For the text-containing cell, return its midpoint in (x, y) coordinate format. 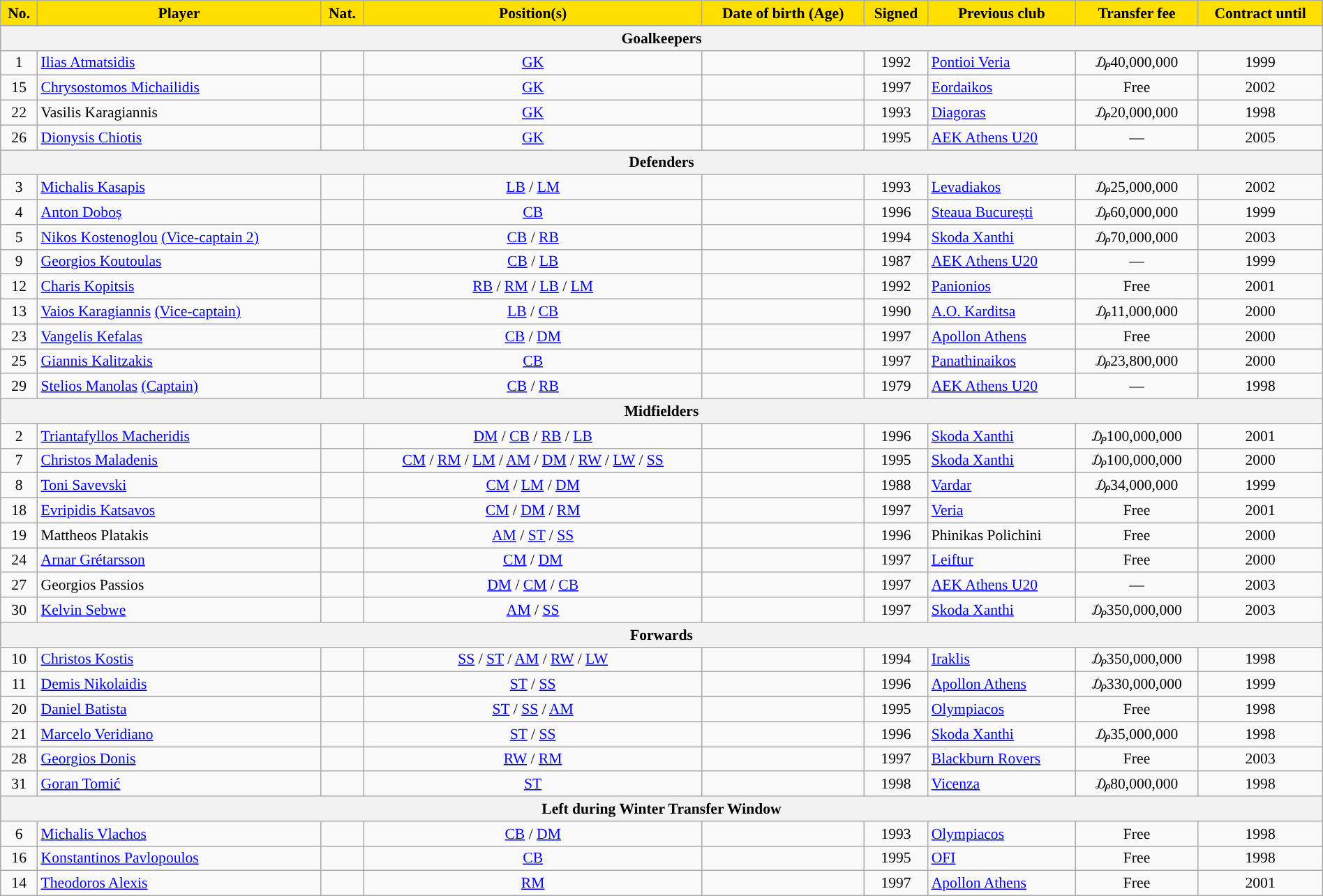
DM / CM / CB (532, 585)
Forwards (661, 635)
6 (20, 834)
24 (20, 560)
Panionios (1002, 287)
Christos Maladenis (179, 461)
OFI (1002, 858)
SS / ST / AM / RW / LW (532, 659)
14 (20, 883)
19 (20, 535)
Vaios Karagiannis (Vice-captain) (179, 312)
21 (20, 734)
Contract until (1260, 13)
29 (20, 387)
Vangelis Kefalas (179, 336)
Stelios Manolas (Captain) (179, 387)
DM / CB / RB / LB (532, 436)
Goran Tomić (179, 784)
Eordaikos (1002, 88)
30 (20, 610)
2 (20, 436)
Triantafyllos Macheridis (179, 436)
Levadiakos (1002, 188)
₯330,000,000 (1137, 685)
Panathinaikos (1002, 361)
Christos Kostis (179, 659)
Steaua București (1002, 212)
Mattheos Platakis (179, 535)
Nikos Kostenoglou (Vice-captain 2) (179, 237)
LB / CB (532, 312)
1 (20, 63)
₯40,000,000 (1137, 63)
Dionysis Chiotis (179, 137)
15 (20, 88)
9 (20, 262)
Georgios Passios (179, 585)
Toni Savevski (179, 486)
Daniel Batista (179, 710)
Diagoras (1002, 113)
4 (20, 212)
Ilias Atmatsidis (179, 63)
Midfielders (661, 411)
₯35,000,000 (1137, 734)
Player (179, 13)
Georgios Koutoulas (179, 262)
5 (20, 237)
1990 (896, 312)
CM / RM / LM / AM / DM / RW / LW / SS (532, 461)
Konstantinos Pavlopoulos (179, 858)
Nat. (343, 13)
AM / ST / SS (532, 535)
Previous club (1002, 13)
Georgios Donis (179, 759)
Chrysostomos Michailidis (179, 88)
Kelvin Sebwe (179, 610)
22 (20, 113)
Phinikas Polichini (1002, 535)
₯34,000,000 (1137, 486)
13 (20, 312)
CM / DM / RM (532, 511)
ST / SS / AM (532, 710)
3 (20, 188)
Left during Winter Transfer Window (661, 809)
₯25,000,000 (1137, 188)
Demis Nikolaidis (179, 685)
25 (20, 361)
27 (20, 585)
Iraklis (1002, 659)
Pontioi Veria (1002, 63)
Vasilis Karagiannis (179, 113)
Signed (896, 13)
7 (20, 461)
RM (532, 883)
Defenders (661, 163)
₯70,000,000 (1137, 237)
CB / LB (532, 262)
CM / LM / DM (532, 486)
23 (20, 336)
Anton Doboș (179, 212)
Leiftur (1002, 560)
Charis Kopitsis (179, 287)
20 (20, 710)
₯60,000,000 (1137, 212)
Vardar (1002, 486)
RB / RM / LB / LM (532, 287)
28 (20, 759)
LB / LM (532, 188)
Evripidis Katsavos (179, 511)
12 (20, 287)
Vicenza (1002, 784)
Theodoros Alexis (179, 883)
Michalis Vlachos (179, 834)
Transfer fee (1137, 13)
Marcelo Veridiano (179, 734)
RW / RM (532, 759)
1988 (896, 486)
ST (532, 784)
Giannis Kalitzakis (179, 361)
18 (20, 511)
Date of birth (Age) (783, 13)
A.O. Karditsa (1002, 312)
AM / SS (532, 610)
₯80,000,000 (1137, 784)
CM / DM (532, 560)
16 (20, 858)
26 (20, 137)
₯23,800,000 (1137, 361)
No. (20, 13)
2005 (1260, 137)
Blackburn Rovers (1002, 759)
₯20,000,000 (1137, 113)
₯11,000,000 (1137, 312)
Michalis Kasapis (179, 188)
31 (20, 784)
Position(s) (532, 13)
Goalkeepers (661, 38)
10 (20, 659)
Arnar Grétarsson (179, 560)
11 (20, 685)
1987 (896, 262)
1979 (896, 387)
Veria (1002, 511)
8 (20, 486)
